Output the [X, Y] coordinate of the center of the cell containing the given text.  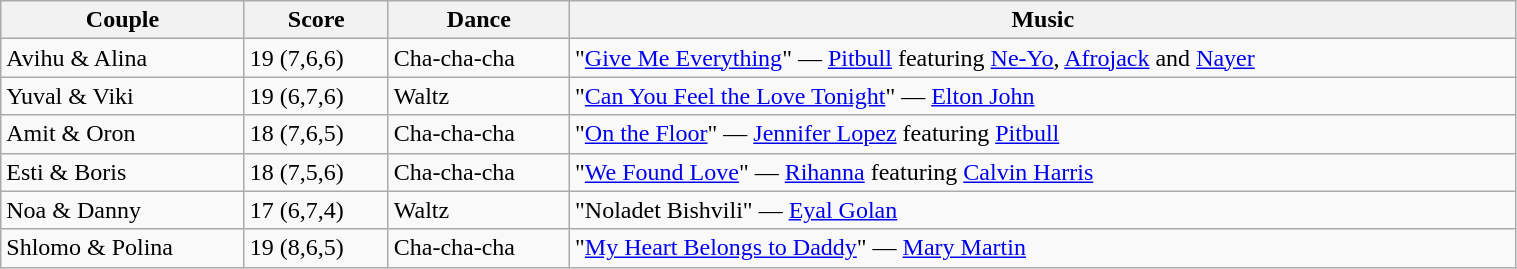
"Give Me Everything" — Pitbull featuring Ne-Yo, Afrojack and Nayer [1044, 58]
18 (7,6,5) [316, 134]
17 (6,7,4) [316, 210]
"My Heart Belongs to Daddy" — Mary Martin [1044, 248]
Score [316, 20]
Dance [478, 20]
19 (8,6,5) [316, 248]
"On the Floor" — Jennifer Lopez featuring Pitbull [1044, 134]
"We Found Love" — Rihanna featuring Calvin Harris [1044, 172]
Avihu & Alina [123, 58]
Music [1044, 20]
19 (7,6,6) [316, 58]
Esti & Boris [123, 172]
Amit & Oron [123, 134]
"Can You Feel the Love Tonight" — Elton John [1044, 96]
Shlomo & Polina [123, 248]
Noa & Danny [123, 210]
Yuval & Viki [123, 96]
"Noladet Bishvili" — Eyal Golan [1044, 210]
Couple [123, 20]
19 (6,7,6) [316, 96]
18 (7,5,6) [316, 172]
